Detect which cell encompasses the target text, then output its [x, y] center coordinate. 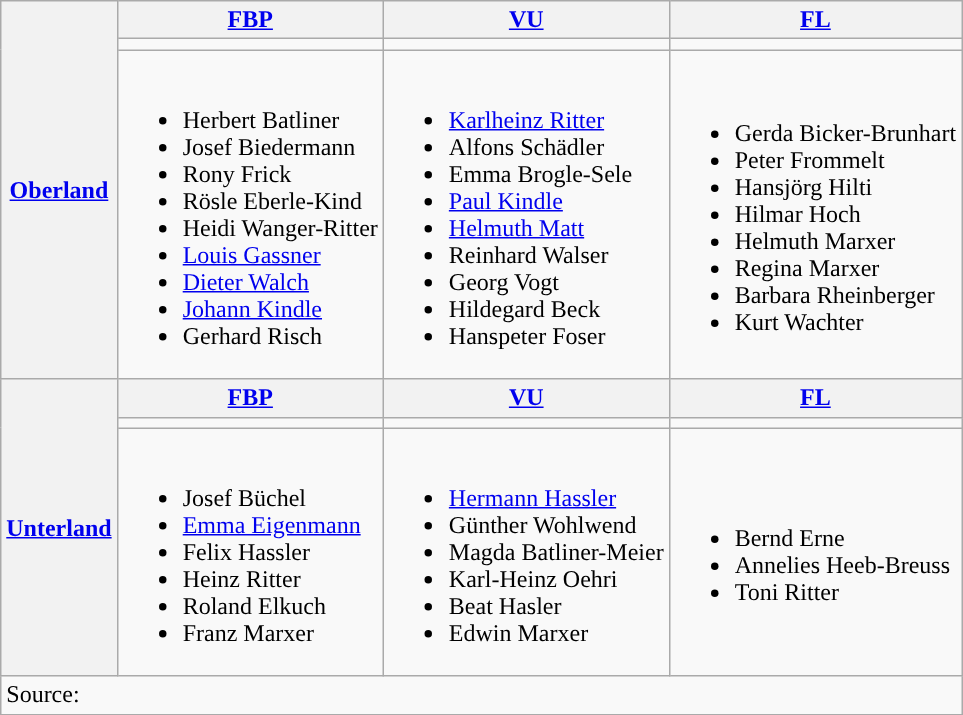
Karlheinz RitterAlfons SchädlerEmma Brogle-SelePaul KindleHelmuth MattReinhard WalserGeorg VogtHildegard BeckHanspeter Foser [526, 214]
Bernd ErneAnnelies Heeb-BreussToni Ritter [815, 552]
Unterland [59, 528]
Josef BüchelEmma EigenmannFelix HasslerHeinz RitterRoland ElkuchFranz Marxer [250, 552]
Oberland [59, 190]
Gerda Bicker-BrunhartPeter FrommeltHansjörg HiltiHilmar HochHelmuth MarxerRegina MarxerBarbara RheinbergerKurt Wachter [815, 214]
Herbert BatlinerJosef BiedermannRony FrickRösle Eberle-KindHeidi Wanger-RitterLouis GassnerDieter WalchJohann KindleGerhard Risch [250, 214]
Hermann HasslerGünther WohlwendMagda Batliner-MeierKarl-Heinz OehriBeat HaslerEdwin Marxer [526, 552]
Source: [482, 695]
